Search for the cell housing the specified text and yield its [X, Y] center coordinate. 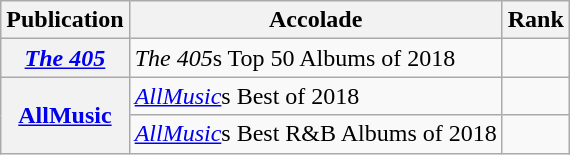
Publication [65, 20]
The 405s Top 50 Albums of 2018 [316, 58]
The 405 [65, 58]
AllMusic [65, 115]
AllMusics Best of 2018 [316, 96]
AllMusics Best R&B Albums of 2018 [316, 134]
Accolade [316, 20]
Rank [536, 20]
